Capture the cell that displays the provided text and extract its [x, y] central coordinate. 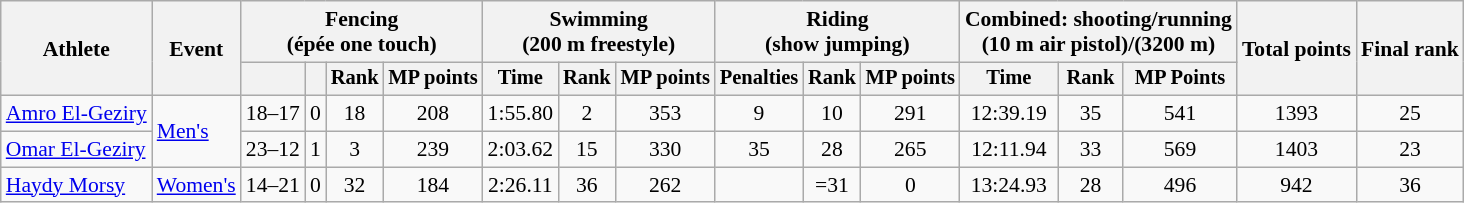
1 [316, 150]
=31 [832, 185]
18–17 [273, 114]
23 [1410, 150]
MP Points [1180, 79]
10 [832, 114]
Men's [196, 132]
33 [1090, 150]
262 [666, 185]
9 [759, 114]
569 [1180, 150]
Omar El-Geziry [76, 150]
1:55.80 [520, 114]
1403 [1296, 150]
15 [587, 150]
Penalties [759, 79]
13:24.93 [1009, 185]
330 [666, 150]
Amro El-Geziry [76, 114]
265 [910, 150]
942 [1296, 185]
Riding(show jumping) [838, 32]
Fencing(épée one touch) [362, 32]
23–12 [273, 150]
Total points [1296, 48]
25 [1410, 114]
12:39.19 [1009, 114]
32 [355, 185]
18 [355, 114]
Haydy Morsy [76, 185]
Combined: shooting/running(10 m air pistol)/(3200 m) [1098, 32]
12:11.94 [1009, 150]
239 [432, 150]
14–21 [273, 185]
2 [587, 114]
2:03.62 [520, 150]
2:26.11 [520, 185]
184 [432, 185]
Women's [196, 185]
208 [432, 114]
Final rank [1410, 48]
Athlete [76, 48]
Event [196, 48]
1393 [1296, 114]
541 [1180, 114]
353 [666, 114]
3 [355, 150]
Swimming(200 m freestyle) [599, 32]
291 [910, 114]
496 [1180, 185]
